Provide the [x, y] coordinate of the cell's center where the given text is located.  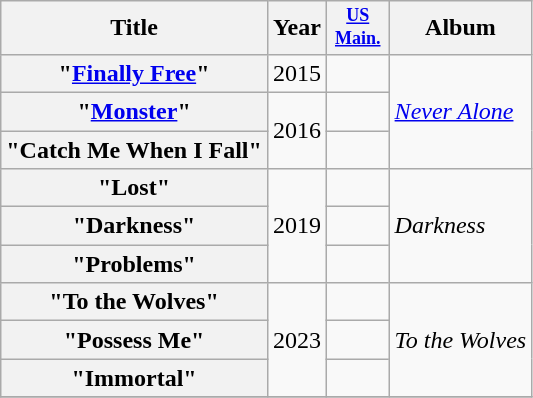
"Lost" [134, 188]
2019 [296, 226]
"To the Wolves" [134, 302]
USMain. [358, 28]
"Problems" [134, 264]
"Finally Free" [134, 73]
"Catch Me When I Fall" [134, 150]
"Immortal" [134, 378]
"Darkness" [134, 226]
Year [296, 28]
Title [134, 28]
"Possess Me" [134, 340]
2023 [296, 340]
"Monster" [134, 111]
Darkness [460, 226]
2015 [296, 73]
To the Wolves [460, 340]
Album [460, 28]
2016 [296, 130]
Never Alone [460, 111]
